Extract the [x, y] coordinate from the center of the cell holding the provided text.  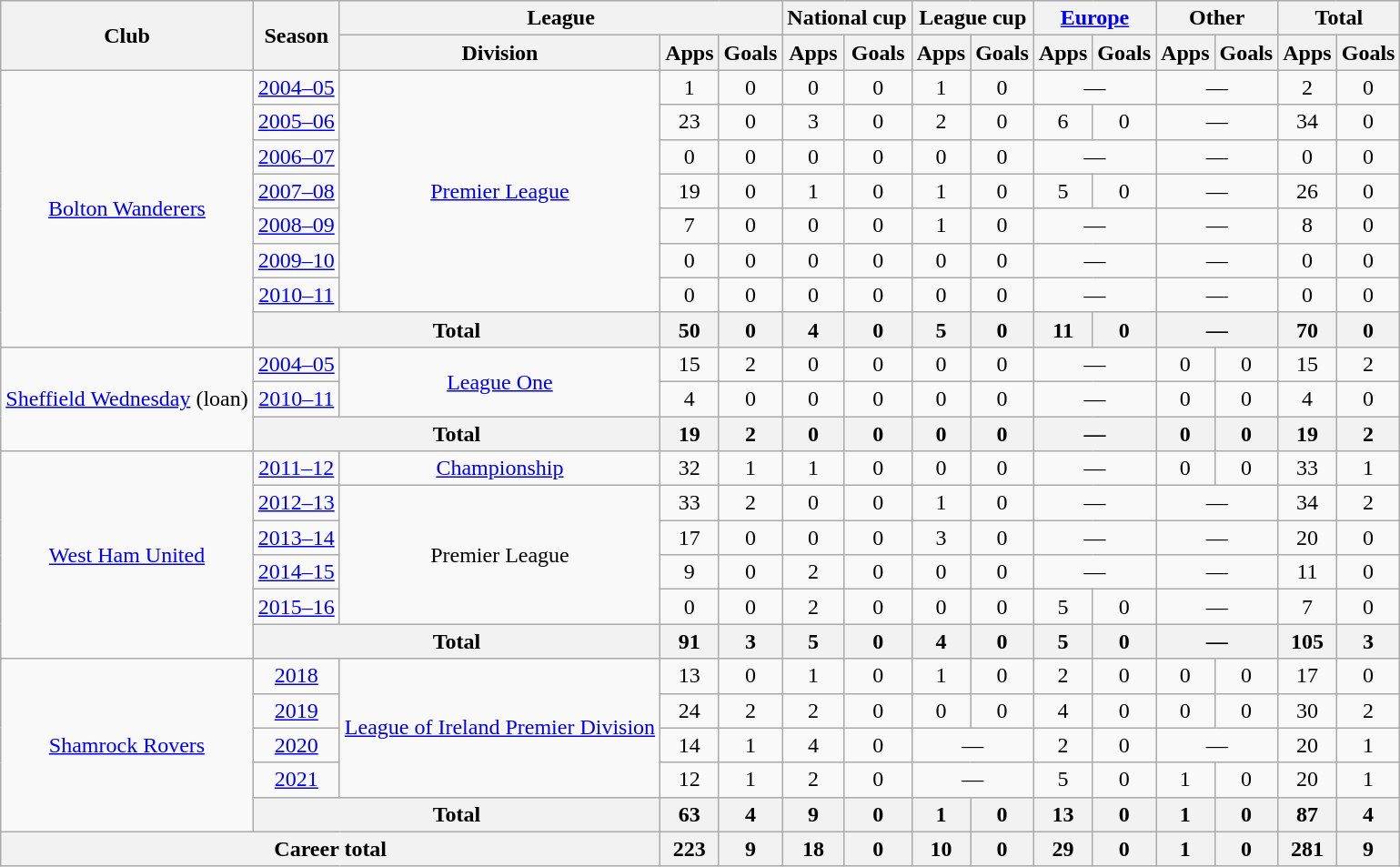
League of Ireland Premier Division [499, 728]
2009–10 [297, 260]
2018 [297, 676]
6 [1063, 122]
Career total [331, 849]
105 [1307, 641]
2008–09 [297, 226]
Championship [499, 469]
2011–12 [297, 469]
Shamrock Rovers [127, 745]
2021 [297, 780]
2014–15 [297, 572]
2020 [297, 745]
2013–14 [297, 538]
2012–13 [297, 503]
26 [1307, 191]
50 [690, 329]
14 [690, 745]
Sheffield Wednesday (loan) [127, 398]
League [560, 18]
23 [690, 122]
223 [690, 849]
10 [941, 849]
12 [690, 780]
63 [690, 814]
Season [297, 35]
30 [1307, 711]
Other [1217, 18]
2019 [297, 711]
Europe [1094, 18]
League cup [972, 18]
29 [1063, 849]
2015–16 [297, 607]
Division [499, 53]
8 [1307, 226]
League One [499, 381]
2007–08 [297, 191]
70 [1307, 329]
Bolton Wanderers [127, 208]
West Ham United [127, 555]
National cup [847, 18]
87 [1307, 814]
281 [1307, 849]
Club [127, 35]
2005–06 [297, 122]
24 [690, 711]
32 [690, 469]
18 [813, 849]
2006–07 [297, 156]
91 [690, 641]
